Detect which cell encompasses the target text, then output its [X, Y] center coordinate. 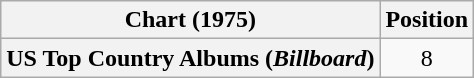
Position [427, 20]
US Top Country Albums (Billboard) [190, 58]
8 [427, 58]
Chart (1975) [190, 20]
